Output the (X, Y) coordinate of the center of the cell containing the given text.  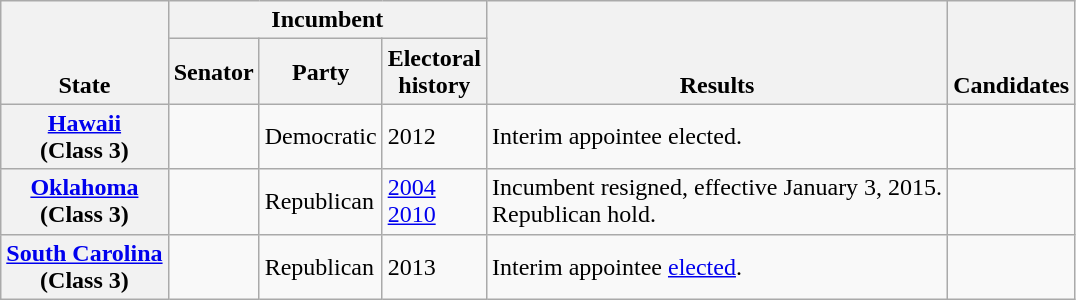
Electoralhistory (434, 72)
2013 (434, 266)
State (84, 52)
Senator (214, 72)
Hawaii(Class 3) (84, 136)
Incumbent resigned, effective January 3, 2015.Republican hold. (718, 202)
Democratic (320, 136)
Incumbent (327, 20)
South Carolina(Class 3) (84, 266)
Candidates (1012, 52)
Results (718, 52)
Oklahoma(Class 3) (84, 202)
20042010 (434, 202)
Party (320, 72)
2012 (434, 136)
